Pinpoint the cell where the given text exists, returning its [X, Y] midpoint coordinate. 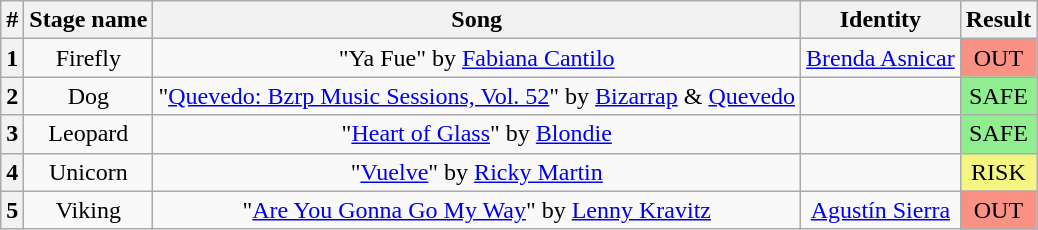
Identity [881, 20]
Stage name [88, 20]
# [12, 20]
5 [12, 210]
Result [998, 20]
1 [12, 58]
4 [12, 172]
Agustín Sierra [881, 210]
Leopard [88, 134]
"Are You Gonna Go My Way" by Lenny Kravitz [477, 210]
Viking [88, 210]
"Vuelve" by Ricky Martin [477, 172]
2 [12, 96]
Dog [88, 96]
Brenda Asnicar [881, 58]
3 [12, 134]
"Heart of Glass" by Blondie [477, 134]
Firefly [88, 58]
"Quevedo: Bzrp Music Sessions, Vol. 52" by Bizarrap & Quevedo [477, 96]
Unicorn [88, 172]
Song [477, 20]
RISK [998, 172]
"Ya Fue" by Fabiana Cantilo [477, 58]
